Return (X, Y) of the center of cell containing provided text 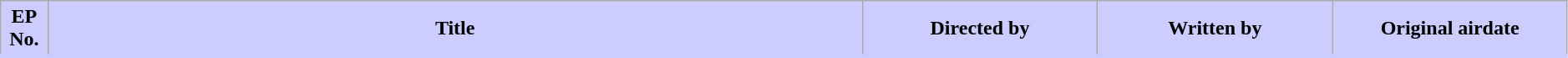
Title (454, 29)
Written by (1215, 29)
EP No. (24, 29)
Directed by (979, 29)
Original airdate (1450, 29)
